For the text-containing cell, return its midpoint in (x, y) coordinate format. 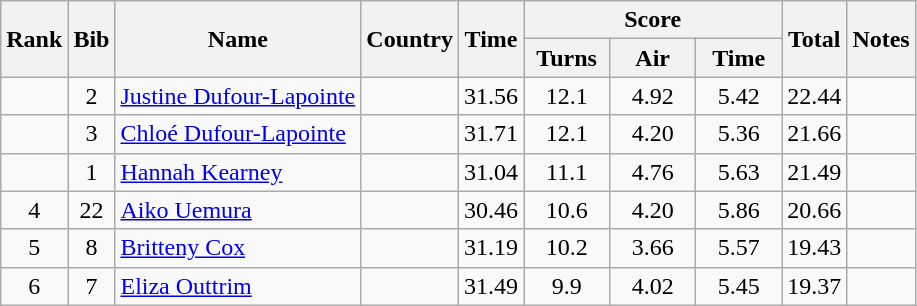
8 (92, 248)
Aiko Uemura (238, 210)
19.37 (814, 286)
Britteny Cox (238, 248)
9.9 (567, 286)
Name (238, 39)
7 (92, 286)
Turns (567, 58)
6 (34, 286)
2 (92, 96)
5.45 (739, 286)
21.66 (814, 134)
Bib (92, 39)
31.71 (492, 134)
Hannah Kearney (238, 172)
Eliza Outtrim (238, 286)
4.92 (653, 96)
31.04 (492, 172)
4.76 (653, 172)
10.6 (567, 210)
Country (410, 39)
Rank (34, 39)
5 (34, 248)
31.19 (492, 248)
22.44 (814, 96)
Chloé Dufour-Lapointe (238, 134)
3.66 (653, 248)
Total (814, 39)
31.56 (492, 96)
5.42 (739, 96)
19.43 (814, 248)
Air (653, 58)
20.66 (814, 210)
22 (92, 210)
Notes (881, 39)
1 (92, 172)
4.02 (653, 286)
31.49 (492, 286)
11.1 (567, 172)
5.36 (739, 134)
3 (92, 134)
5.63 (739, 172)
21.49 (814, 172)
Justine Dufour-Lapointe (238, 96)
30.46 (492, 210)
5.57 (739, 248)
4 (34, 210)
10.2 (567, 248)
Score (653, 20)
5.86 (739, 210)
